From the cell containing the given text, extract its center point as (X, Y) coordinate. 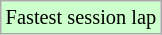
Fastest session lap (81, 17)
